Return the (X, Y) coordinate for the center point of the cell that contains the specified text.  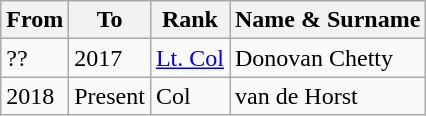
From (35, 20)
?? (35, 58)
Name & Surname (328, 20)
Donovan Chetty (328, 58)
Lt. Col (190, 58)
Col (190, 96)
To (110, 20)
Present (110, 96)
Rank (190, 20)
2017 (110, 58)
2018 (35, 96)
van de Horst (328, 96)
